From the cell containing the given text, extract its center point as [X, Y] coordinate. 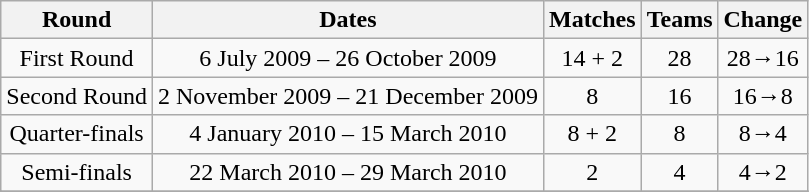
8→4 [763, 134]
First Round [77, 58]
16 [680, 96]
4 [680, 172]
16→8 [763, 96]
Teams [680, 20]
Round [77, 20]
28→16 [763, 58]
4→2 [763, 172]
Matches [592, 20]
Semi-finals [77, 172]
Dates [348, 20]
Second Round [77, 96]
Change [763, 20]
8 + 2 [592, 134]
14 + 2 [592, 58]
22 March 2010 – 29 March 2010 [348, 172]
Quarter-finals [77, 134]
4 January 2010 – 15 March 2010 [348, 134]
2 [592, 172]
6 July 2009 – 26 October 2009 [348, 58]
28 [680, 58]
2 November 2009 – 21 December 2009 [348, 96]
